Search for the cell housing the specified text and yield its (X, Y) center coordinate. 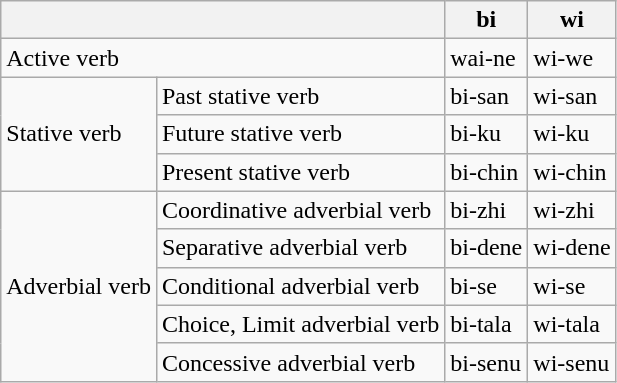
bi-chin (486, 172)
bi-se (486, 286)
Conditional adverbial verb (300, 286)
wi-se (572, 286)
wi-san (572, 96)
wi-zhi (572, 210)
bi (486, 20)
bi-zhi (486, 210)
Future stative verb (300, 134)
wi (572, 20)
wi-dene (572, 248)
bi-san (486, 96)
Past stative verb (300, 96)
Separative adverbial verb (300, 248)
wi-ku (572, 134)
Stative verb (79, 134)
Coordinative adverbial verb (300, 210)
wi-we (572, 58)
Concessive adverbial verb (300, 362)
Adverbial verb (79, 286)
bi-dene (486, 248)
bi-tala (486, 324)
Choice, Limit adverbial verb (300, 324)
Active verb (223, 58)
wi-tala (572, 324)
bi-ku (486, 134)
wi-chin (572, 172)
wai-ne (486, 58)
bi-senu (486, 362)
wi-senu (572, 362)
Present stative verb (300, 172)
